Output the [X, Y] coordinate of the center of the cell containing the given text.  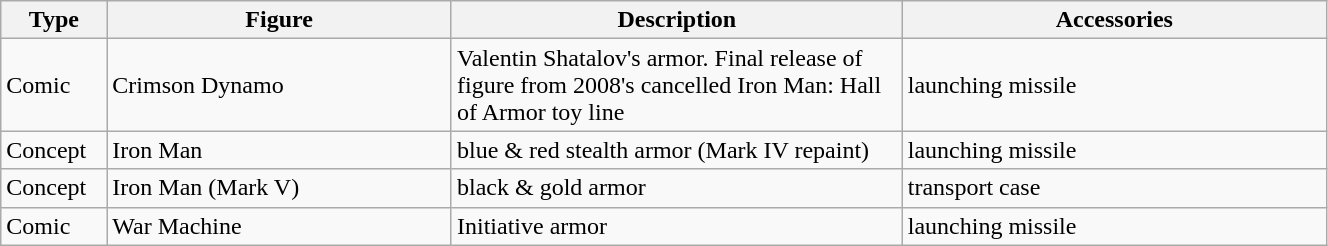
Initiative armor [676, 226]
Crimson Dynamo [280, 85]
black & gold armor [676, 188]
Description [676, 20]
War Machine [280, 226]
Iron Man [280, 150]
Valentin Shatalov's armor. Final release of figure from 2008's cancelled Iron Man: Hall of Armor toy line [676, 85]
transport case [1114, 188]
Type [54, 20]
blue & red stealth armor (Mark IV repaint) [676, 150]
Iron Man (Mark V) [280, 188]
Accessories [1114, 20]
Figure [280, 20]
